Capture the cell that displays the provided text and extract its [X, Y] central coordinate. 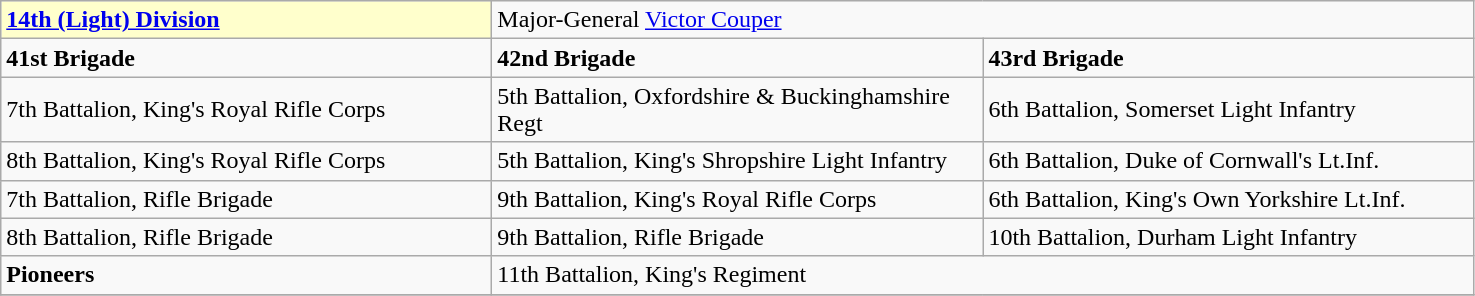
7th Battalion, King's Royal Rifle Corps [246, 110]
5th Battalion, King's Shropshire Light Infantry [738, 161]
10th Battalion, Durham Light Infantry [1228, 237]
9th Battalion, King's Royal Rifle Corps [738, 199]
42nd Brigade [738, 58]
43rd Brigade [1228, 58]
Pioneers [246, 275]
11th Battalion, King's Regiment [983, 275]
Major-General Victor Couper [983, 20]
5th Battalion, Oxfordshire & Buckinghamshire Regt [738, 110]
6th Battalion, Somerset Light Infantry [1228, 110]
6th Battalion, King's Own Yorkshire Lt.Inf. [1228, 199]
7th Battalion, Rifle Brigade [246, 199]
8th Battalion, King's Royal Rifle Corps [246, 161]
41st Brigade [246, 58]
8th Battalion, Rifle Brigade [246, 237]
9th Battalion, Rifle Brigade [738, 237]
14th (Light) Division [246, 20]
6th Battalion, Duke of Cornwall's Lt.Inf. [1228, 161]
